From the cell containing the given text, extract its center point as [X, Y] coordinate. 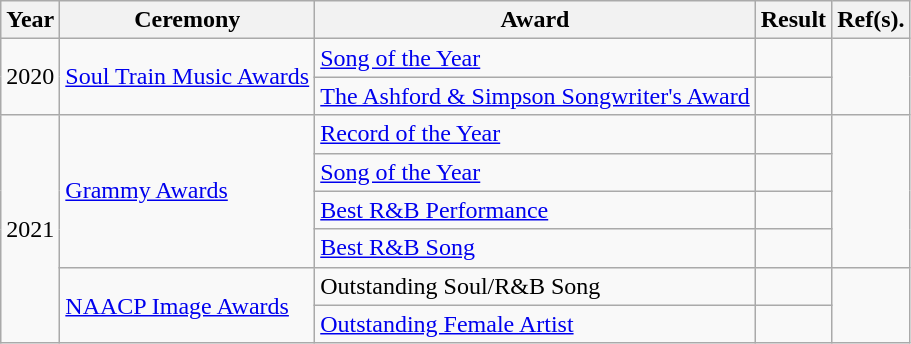
The Ashford & Simpson Songwriter's Award [536, 96]
Result [793, 20]
Ref(s). [871, 20]
Soul Train Music Awards [188, 77]
Best R&B Song [536, 248]
2020 [30, 77]
2021 [30, 229]
Record of the Year [536, 134]
Best R&B Performance [536, 210]
Outstanding Soul/R&B Song [536, 286]
Outstanding Female Artist [536, 324]
Year [30, 20]
Ceremony [188, 20]
Grammy Awards [188, 191]
Award [536, 20]
NAACP Image Awards [188, 305]
